Return the [X, Y] coordinate for the center point of the cell that contains the specified text.  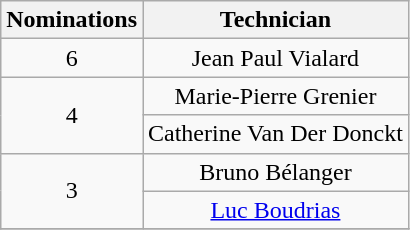
Catherine Van Der Donckt [275, 134]
Technician [275, 20]
Bruno Bélanger [275, 172]
6 [72, 58]
Marie-Pierre Grenier [275, 96]
Luc Boudrias [275, 210]
Nominations [72, 20]
4 [72, 115]
Jean Paul Vialard [275, 58]
3 [72, 191]
